Pinpoint the cell where the given text exists, returning its [x, y] midpoint coordinate. 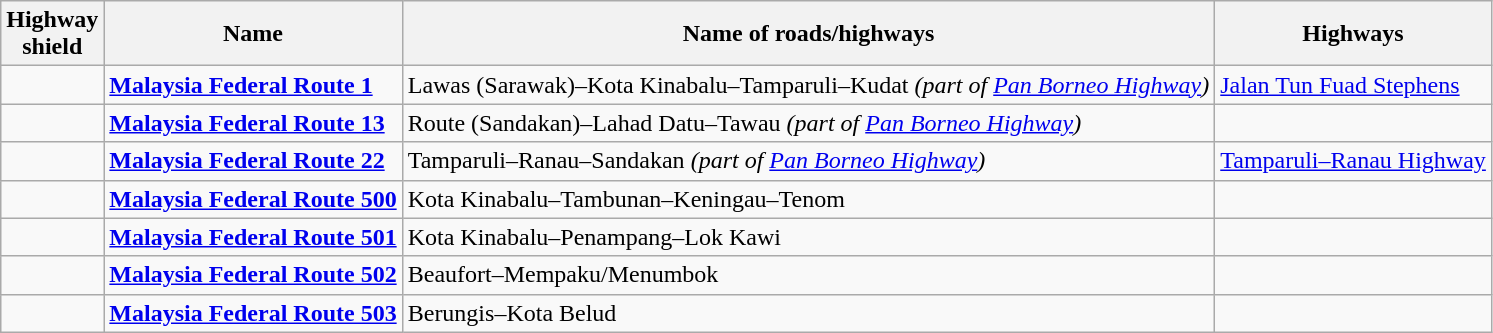
Malaysia Federal Route 13 [253, 123]
Malaysia Federal Route 1 [253, 85]
Malaysia Federal Route 501 [253, 237]
Beaufort–Mempaku/Menumbok [808, 275]
Jalan Tun Fuad Stephens [1354, 85]
Highway shield [52, 34]
Malaysia Federal Route 502 [253, 275]
Tamparuli–Ranau Highway [1354, 161]
Name of roads/highways [808, 34]
Tamparuli–Ranau–Sandakan (part of Pan Borneo Highway) [808, 161]
Kota Kinabalu–Penampang–Lok Kawi [808, 237]
Malaysia Federal Route 503 [253, 313]
Kota Kinabalu–Tambunan–Keningau–Tenom [808, 199]
Route (Sandakan)–Lahad Datu–Tawau (part of Pan Borneo Highway) [808, 123]
Lawas (Sarawak)–Kota Kinabalu–Tamparuli–Kudat (part of Pan Borneo Highway) [808, 85]
Malaysia Federal Route 22 [253, 161]
Highways [1354, 34]
Malaysia Federal Route 500 [253, 199]
Berungis–Kota Belud [808, 313]
Name [253, 34]
